Extract the (X, Y) coordinate from the center of the cell holding the provided text.  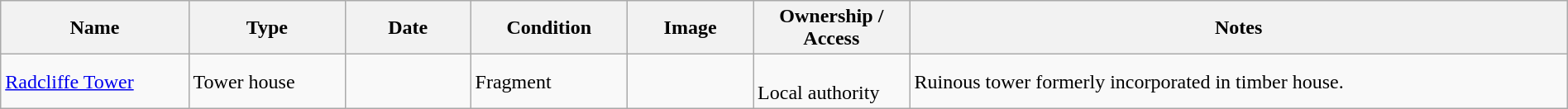
Type (266, 28)
Radcliffe Tower (94, 81)
Ownership / Access (832, 28)
Fragment (549, 81)
Name (94, 28)
Local authority (832, 81)
Notes (1239, 28)
Ruinous tower formerly incorporated in timber house. (1239, 81)
Condition (549, 28)
Tower house (266, 81)
Date (409, 28)
Image (691, 28)
